Search for the cell housing the specified text and yield its [X, Y] center coordinate. 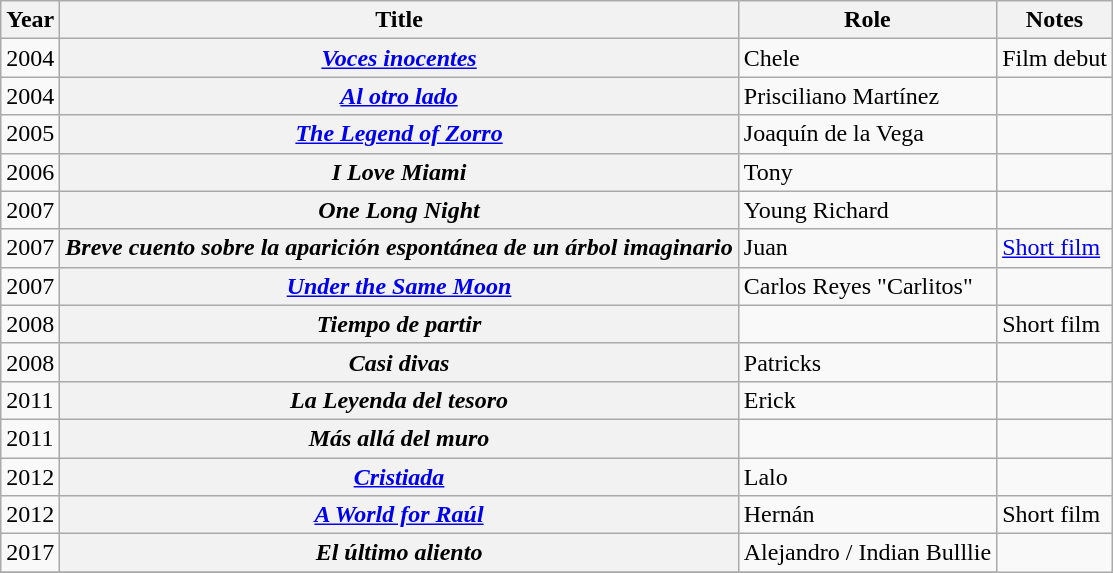
Title [399, 20]
Al otro lado [399, 96]
Casi divas [399, 362]
Role [867, 20]
Breve cuento sobre la aparición espontánea de un árbol imaginario [399, 248]
I Love Miami [399, 172]
El último aliento [399, 553]
Year [30, 20]
2005 [30, 134]
2017 [30, 553]
Patricks [867, 362]
La Leyenda del tesoro [399, 400]
2006 [30, 172]
Notes [1055, 20]
Juan [867, 248]
Film debut [1055, 58]
Alejandro / Indian Bulllie [867, 553]
Hernán [867, 515]
The Legend of Zorro [399, 134]
One Long Night [399, 210]
Tiempo de partir [399, 324]
Más allá del muro [399, 438]
Carlos Reyes "Carlitos" [867, 286]
Cristiada [399, 477]
Lalo [867, 477]
Joaquín de la Vega [867, 134]
Tony [867, 172]
Prisciliano Martínez [867, 96]
Voces inocentes [399, 58]
Erick [867, 400]
Young Richard [867, 210]
A World for Raúl [399, 515]
Chele [867, 58]
Under the Same Moon [399, 286]
